Determine the [X, Y] coordinate at the center of the cell enclosing the given text.  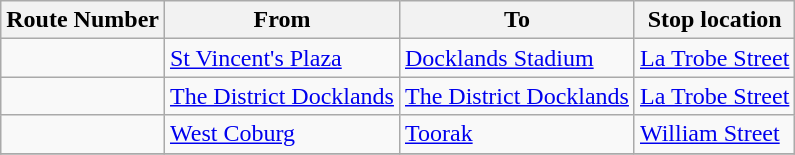
To [516, 20]
Docklands Stadium [516, 58]
St Vincent's Plaza [282, 58]
Stop location [714, 20]
Route Number [83, 20]
William Street [714, 134]
West Coburg [282, 134]
Toorak [516, 134]
From [282, 20]
